Search for the cell housing the specified text and yield its [X, Y] center coordinate. 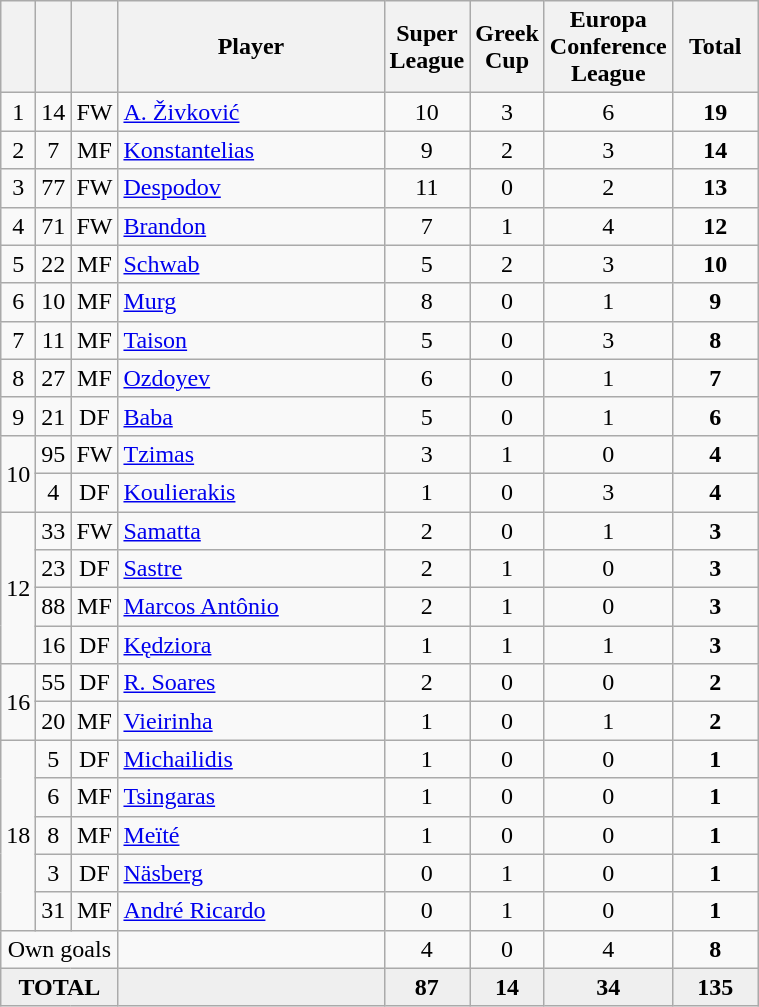
A. Živković [251, 112]
Koulierakis [251, 492]
Europa Conference League [608, 47]
TOTAL [60, 987]
Sastre [251, 569]
Tsingaras [251, 797]
Own goals [60, 949]
135 [715, 987]
55 [54, 683]
Murg [251, 302]
Taison [251, 340]
31 [54, 911]
27 [54, 378]
Kędziora [251, 645]
95 [54, 454]
Baba [251, 416]
87 [427, 987]
Super League [427, 47]
Despodov [251, 188]
Konstantelias [251, 150]
Vieirinha [251, 721]
21 [54, 416]
33 [54, 531]
23 [54, 569]
19 [715, 112]
18 [18, 835]
Greek Cup [508, 47]
Ozdoyev [251, 378]
77 [54, 188]
Player [251, 47]
13 [715, 188]
Total [715, 47]
Schwab [251, 264]
Meïté [251, 835]
Näsberg [251, 873]
88 [54, 607]
71 [54, 226]
Brandon [251, 226]
R. Soares [251, 683]
Marcos Antônio [251, 607]
Samatta [251, 531]
Michailidis [251, 759]
20 [54, 721]
34 [608, 987]
Tzimas [251, 454]
22 [54, 264]
André Ricardo [251, 911]
